Capture the cell that displays the provided text and extract its [x, y] central coordinate. 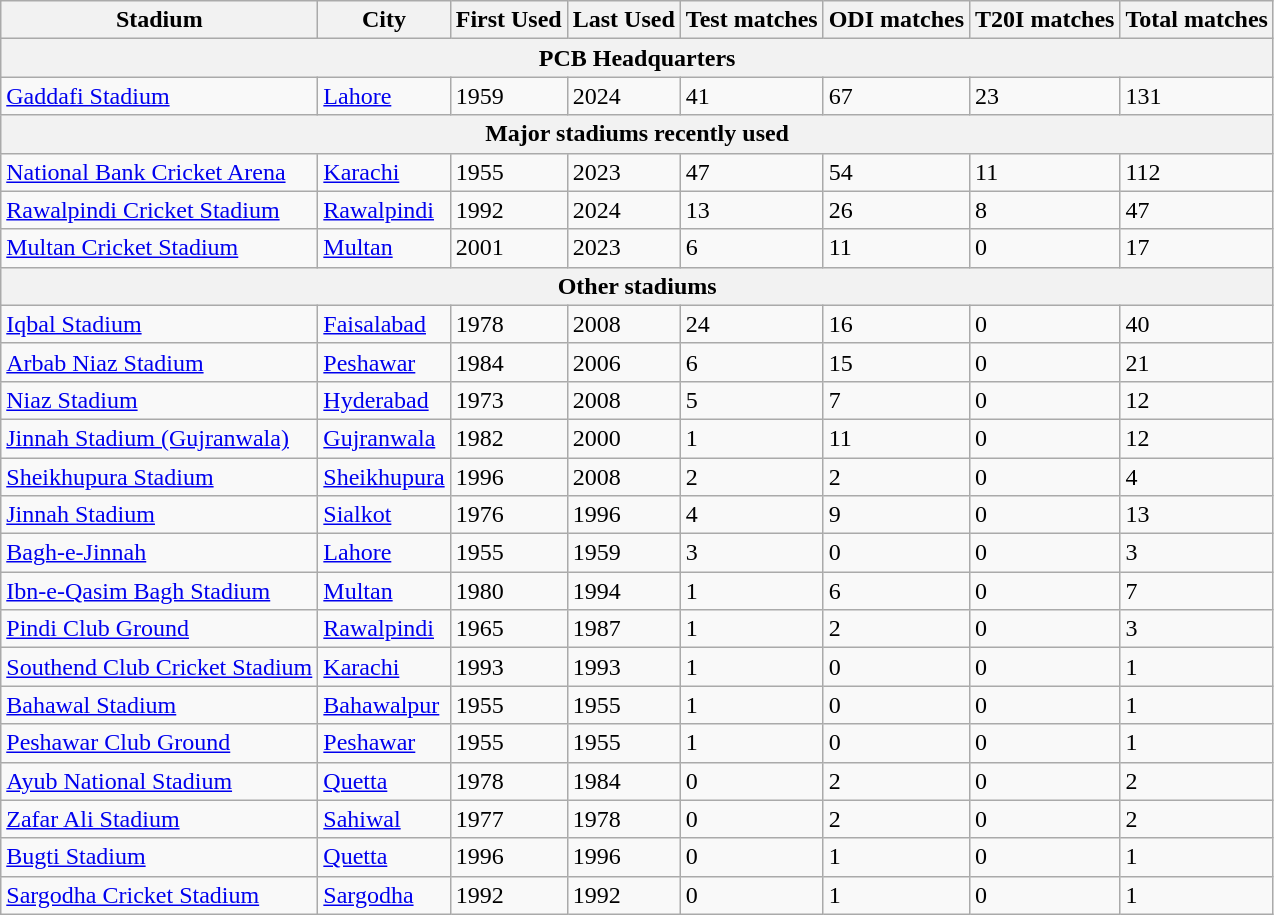
Niaz Stadium [160, 400]
1980 [508, 591]
Stadium [160, 20]
Faisalabad [384, 324]
41 [752, 96]
Rawalpindi Cricket Stadium [160, 210]
Bagh-e-Jinnah [160, 553]
Multan Cricket Stadium [160, 248]
Sargodha [384, 895]
Southend Club Cricket Stadium [160, 667]
112 [1197, 172]
1973 [508, 400]
21 [1197, 362]
PCB Headquarters [638, 58]
2001 [508, 248]
24 [752, 324]
Other stadiums [638, 286]
26 [896, 210]
ODI matches [896, 20]
Bugti Stadium [160, 857]
Sialkot [384, 515]
16 [896, 324]
Bahawalpur [384, 705]
Iqbal Stadium [160, 324]
23 [1045, 96]
Pindi Club Ground [160, 629]
Sheikhupura [384, 477]
Jinnah Stadium [160, 515]
Ibn-e-Qasim Bagh Stadium [160, 591]
National Bank Cricket Arena [160, 172]
Peshawar Club Ground [160, 743]
City [384, 20]
Last Used [624, 20]
Test matches [752, 20]
5 [752, 400]
2006 [624, 362]
40 [1197, 324]
Hyderabad [384, 400]
Arbab Niaz Stadium [160, 362]
1976 [508, 515]
First Used [508, 20]
Bahawal Stadium [160, 705]
Sargodha Cricket Stadium [160, 895]
Gujranwala [384, 438]
Ayub National Stadium [160, 781]
Jinnah Stadium (Gujranwala) [160, 438]
1994 [624, 591]
Gaddafi Stadium [160, 96]
Major stadiums recently used [638, 134]
9 [896, 515]
17 [1197, 248]
1987 [624, 629]
1977 [508, 819]
8 [1045, 210]
Total matches [1197, 20]
131 [1197, 96]
Sheikhupura Stadium [160, 477]
67 [896, 96]
1982 [508, 438]
1965 [508, 629]
15 [896, 362]
Zafar Ali Stadium [160, 819]
54 [896, 172]
Sahiwal [384, 819]
T20I matches [1045, 20]
2000 [624, 438]
